Output the [x, y] coordinate of the center of the cell containing the given text.  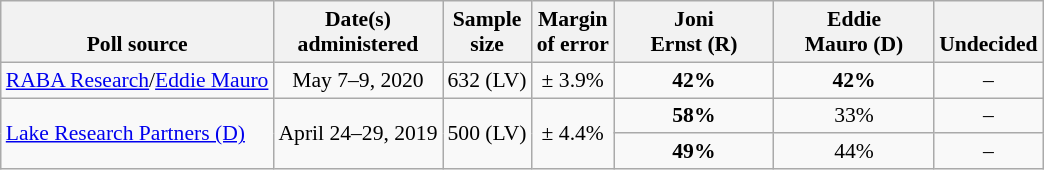
500 (LV) [486, 134]
58% [694, 116]
Poll source [138, 32]
RABA Research/Eddie Mauro [138, 80]
Lake Research Partners (D) [138, 134]
May 7–9, 2020 [358, 80]
632 (LV) [486, 80]
JoniErnst (R) [694, 32]
49% [694, 152]
Samplesize [486, 32]
April 24–29, 2019 [358, 134]
Undecided [988, 32]
Marginof error [573, 32]
44% [854, 152]
± 3.9% [573, 80]
Date(s)administered [358, 32]
33% [854, 116]
± 4.4% [573, 134]
EddieMauro (D) [854, 32]
